Provide the (x, y) coordinate of the cell's center where the given text is located.  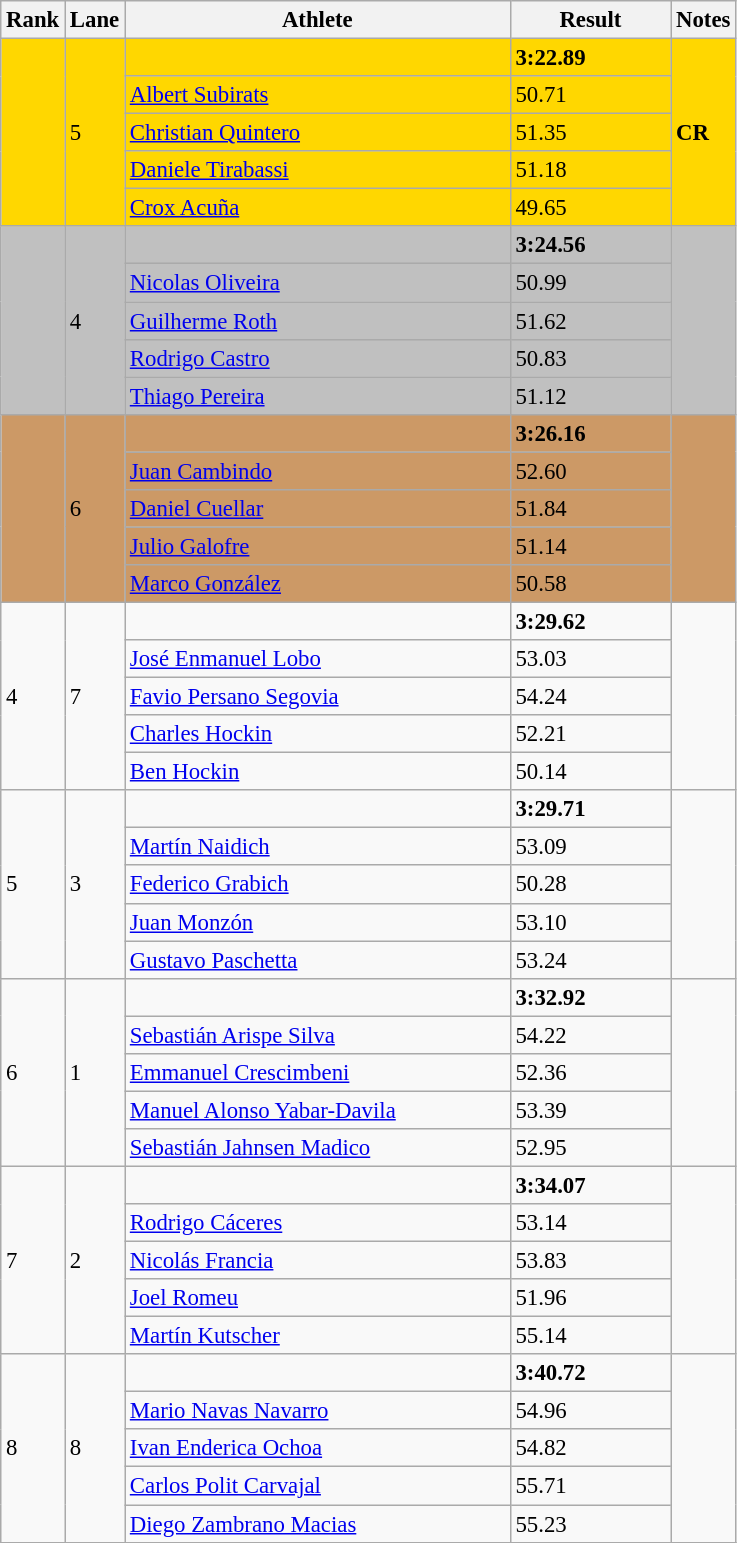
Federico Grabich (318, 885)
Carlos Polit Carvajal (318, 1486)
Julio Galofre (318, 546)
3:22.89 (590, 58)
Charles Hockin (318, 734)
3:34.07 (590, 1185)
Daniele Tirabassi (318, 170)
Manuel Alonso Yabar-Davila (318, 1110)
53.24 (590, 960)
52.60 (590, 471)
3:29.71 (590, 809)
Rodrigo Castro (318, 358)
51.35 (590, 133)
Thiago Pereira (318, 396)
Juan Monzón (318, 922)
Sebastián Jahnsen Madico (318, 1148)
53.09 (590, 847)
55.23 (590, 1524)
3:29.62 (590, 621)
50.58 (590, 584)
Crox Acuña (318, 208)
Gustavo Paschetta (318, 960)
CR (704, 133)
3:32.92 (590, 997)
Nicolás Francia (318, 1261)
55.14 (590, 1336)
55.71 (590, 1486)
Notes (704, 20)
3:40.72 (590, 1373)
Result (590, 20)
51.84 (590, 509)
52.95 (590, 1148)
2 (95, 1260)
Emmanuel Crescimbeni (318, 1073)
Mario Navas Navarro (318, 1411)
Lane (95, 20)
Martín Naidich (318, 847)
Nicolas Oliveira (318, 283)
Juan Cambindo (318, 471)
54.96 (590, 1411)
Ben Hockin (318, 772)
53.03 (590, 659)
50.71 (590, 95)
53.83 (590, 1261)
Sebastián Arispe Silva (318, 1035)
3:24.56 (590, 245)
53.10 (590, 922)
49.65 (590, 208)
3:26.16 (590, 433)
50.99 (590, 283)
Rodrigo Cáceres (318, 1223)
Diego Zambrano Macias (318, 1524)
3 (95, 884)
51.18 (590, 170)
51.14 (590, 546)
51.96 (590, 1298)
Athlete (318, 20)
Joel Romeu (318, 1298)
53.14 (590, 1223)
1 (95, 1072)
José Enmanuel Lobo (318, 659)
54.24 (590, 697)
Favio Persano Segovia (318, 697)
Christian Quintero (318, 133)
Martín Kutscher (318, 1336)
51.12 (590, 396)
Rank (33, 20)
50.83 (590, 358)
Marco González (318, 584)
Guilherme Roth (318, 321)
50.14 (590, 772)
Daniel Cuellar (318, 509)
Ivan Enderica Ochoa (318, 1449)
Albert Subirats (318, 95)
54.22 (590, 1035)
53.39 (590, 1110)
51.62 (590, 321)
52.36 (590, 1073)
54.82 (590, 1449)
52.21 (590, 734)
50.28 (590, 885)
